Capture the cell that displays the provided text and extract its [x, y] central coordinate. 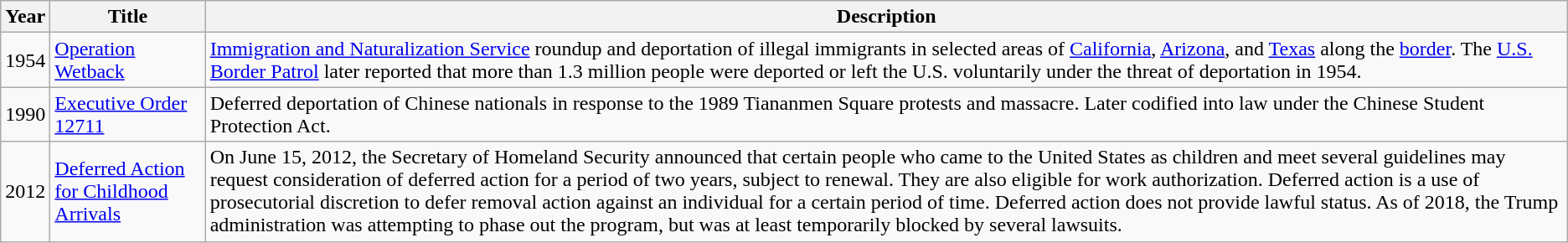
Year [25, 17]
Executive Order 12711 [127, 114]
Description [886, 17]
Deferred Action for Childhood Arrivals [127, 191]
1990 [25, 114]
2012 [25, 191]
1954 [25, 60]
Title [127, 17]
Operation Wetback [127, 60]
